Provide the (x, y) coordinate of the cell's center where the given text is located.  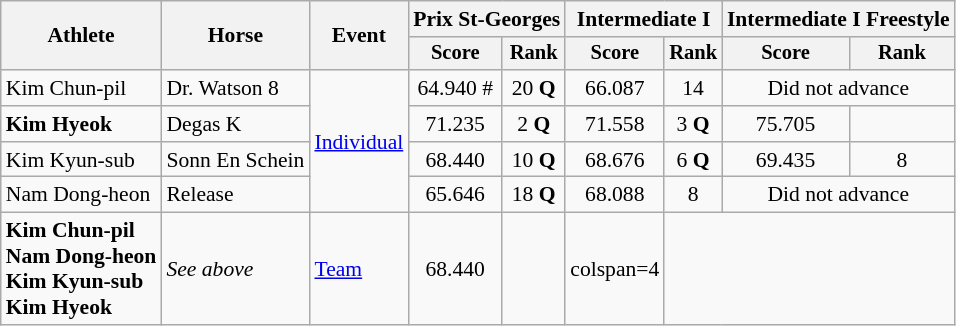
Athlete (82, 36)
64.940 # (455, 88)
Nam Dong-heon (82, 195)
Kim Hyeok (82, 124)
Intermediate I Freestyle (838, 19)
Horse (235, 36)
Degas K (235, 124)
See above (235, 269)
68.088 (614, 195)
Dr. Watson 8 (235, 88)
71.235 (455, 124)
Individual (358, 141)
68.676 (614, 160)
10 Q (534, 160)
Team (358, 269)
Intermediate I (644, 19)
65.646 (455, 195)
2 Q (534, 124)
Event (358, 36)
Sonn En Schein (235, 160)
Prix St-Georges (486, 19)
Kim Kyun-sub (82, 160)
75.705 (786, 124)
71.558 (614, 124)
Kim Chun-pil (82, 88)
18 Q (534, 195)
3 Q (693, 124)
14 (693, 88)
20 Q (534, 88)
Release (235, 195)
Kim Chun-pilNam Dong-heonKim Kyun-subKim Hyeok (82, 269)
colspan=4 (614, 269)
69.435 (786, 160)
6 Q (693, 160)
66.087 (614, 88)
